Extract the [x, y] coordinate from the center of the cell holding the provided text.  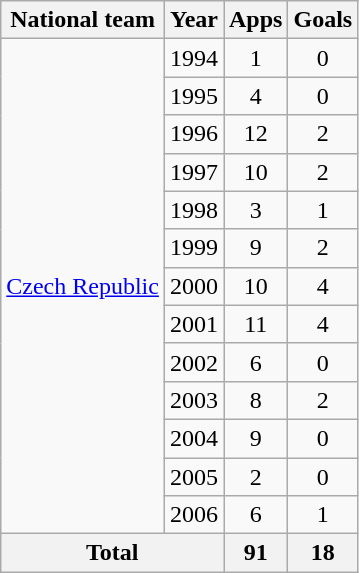
1996 [194, 134]
Czech Republic [83, 286]
2006 [194, 515]
12 [256, 134]
91 [256, 553]
2001 [194, 324]
1998 [194, 210]
2000 [194, 286]
8 [256, 400]
National team [83, 20]
2005 [194, 477]
1995 [194, 96]
Apps [256, 20]
11 [256, 324]
2003 [194, 400]
18 [323, 553]
2002 [194, 362]
Total [112, 553]
1999 [194, 248]
Goals [323, 20]
2004 [194, 438]
1994 [194, 58]
1997 [194, 172]
3 [256, 210]
Year [194, 20]
